Find where the given text appears and provide that cell's center as [X, Y] coordinate. 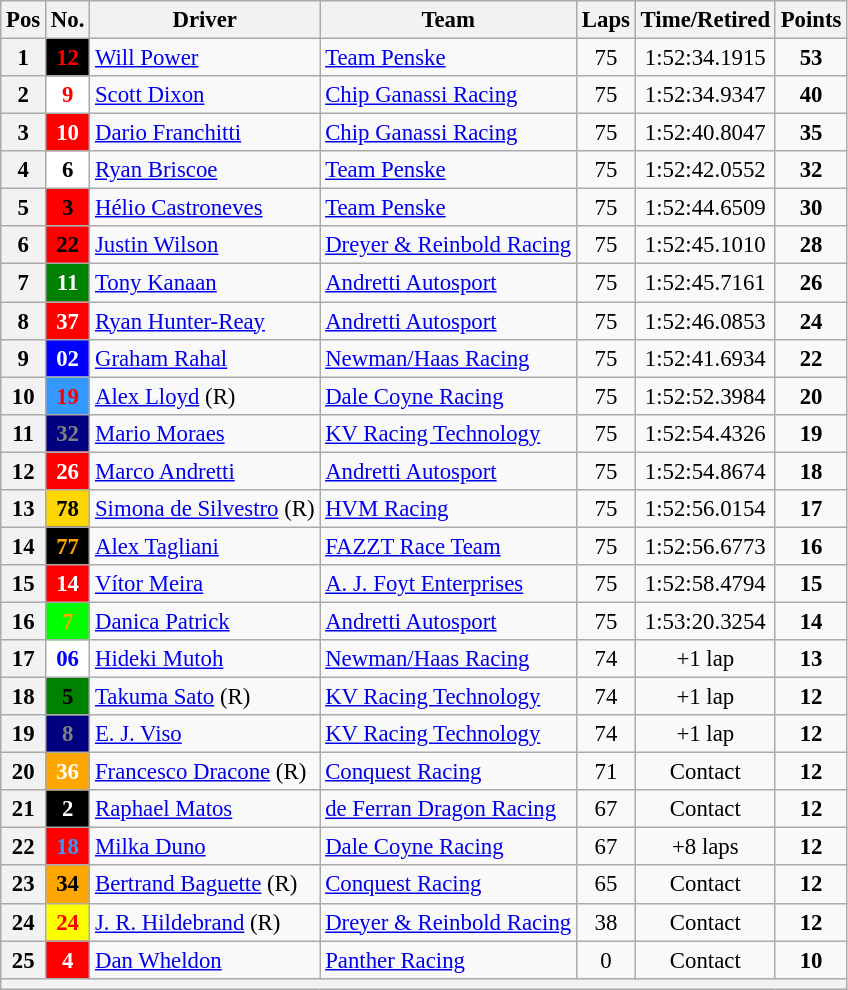
Ryan Briscoe [205, 170]
1:52:54.4326 [705, 433]
1:52:58.4794 [705, 584]
1:52:56.0154 [705, 509]
1:52:40.8047 [705, 133]
37 [68, 321]
Takuma Sato (R) [205, 697]
A. J. Foyt Enterprises [448, 584]
+8 laps [705, 847]
Ryan Hunter-Reay [205, 321]
Hélio Castroneves [205, 208]
Danica Patrick [205, 621]
Team [448, 20]
Dan Wheldon [205, 960]
1:52:46.0853 [705, 321]
1:53:20.3254 [705, 621]
Pos [24, 20]
71 [606, 772]
23 [24, 885]
1:52:45.1010 [705, 245]
Raphael Matos [205, 809]
No. [68, 20]
Laps [606, 20]
35 [810, 133]
77 [68, 546]
Points [810, 20]
FAZZT Race Team [448, 546]
de Ferran Dragon Racing [448, 809]
Tony Kanaan [205, 283]
Francesco Dracone (R) [205, 772]
1:52:34.1915 [705, 58]
Panther Racing [448, 960]
1:52:45.7161 [705, 283]
Scott Dixon [205, 95]
53 [810, 58]
Graham Rahal [205, 358]
21 [24, 809]
28 [810, 245]
1 [24, 58]
HVM Racing [448, 509]
Alex Tagliani [205, 546]
06 [68, 659]
1:52:34.9347 [705, 95]
Simona de Silvestro (R) [205, 509]
1:52:56.6773 [705, 546]
1:52:54.8674 [705, 471]
J. R. Hildebrand (R) [205, 922]
Driver [205, 20]
Bertrand Baguette (R) [205, 885]
Marco Andretti [205, 471]
Hideki Mutoh [205, 659]
30 [810, 208]
25 [24, 960]
Will Power [205, 58]
36 [68, 772]
Justin Wilson [205, 245]
1:52:44.6509 [705, 208]
65 [606, 885]
1:52:52.3984 [705, 396]
Time/Retired [705, 20]
1:52:42.0552 [705, 170]
0 [606, 960]
Dario Franchitti [205, 133]
38 [606, 922]
1:52:41.6934 [705, 358]
Milka Duno [205, 847]
E. J. Viso [205, 734]
Alex Lloyd (R) [205, 396]
02 [68, 358]
78 [68, 509]
34 [68, 885]
40 [810, 95]
Vítor Meira [205, 584]
Mario Moraes [205, 433]
